Pinpoint the cell where the given text exists, returning its [x, y] midpoint coordinate. 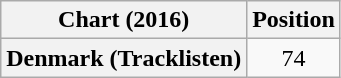
Denmark (Tracklisten) [124, 58]
Position [294, 20]
74 [294, 58]
Chart (2016) [124, 20]
